Extract the [x, y] coordinate from the center of the cell holding the provided text.  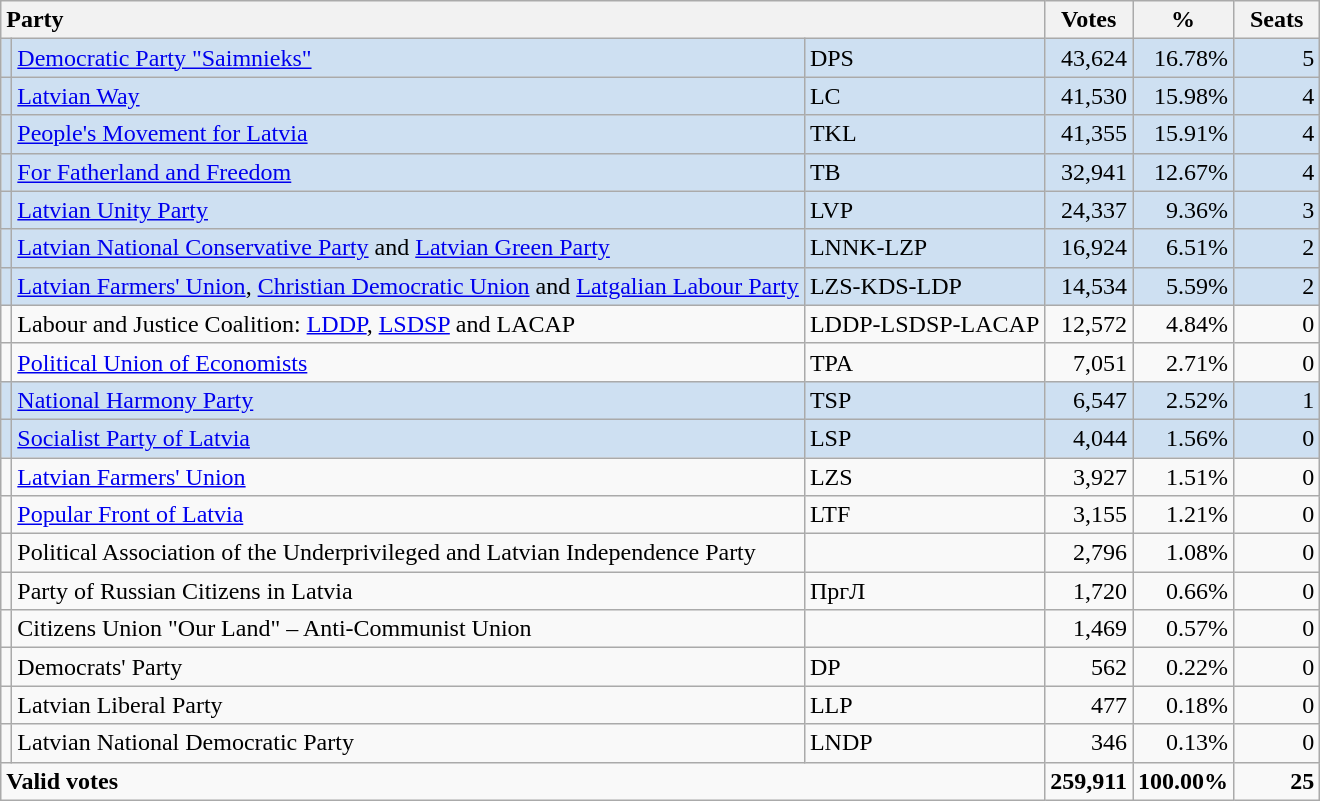
477 [1089, 705]
Democrats' Party [408, 667]
6,547 [1089, 400]
TKL [924, 134]
Votes [1089, 20]
1,469 [1089, 629]
15.91% [1184, 134]
41,530 [1089, 96]
12.67% [1184, 172]
0.57% [1184, 629]
Latvian Liberal Party [408, 705]
0.18% [1184, 705]
ПргЛ [924, 591]
1 [1277, 400]
People's Movement for Latvia [408, 134]
Popular Front of Latvia [408, 515]
Latvian National Democratic Party [408, 743]
Latvian National Conservative Party and Latvian Green Party [408, 248]
3 [1277, 210]
DP [924, 667]
1.56% [1184, 438]
2.52% [1184, 400]
5 [1277, 58]
Socialist Party of Latvia [408, 438]
LC [924, 96]
LNNK-LZP [924, 248]
32,941 [1089, 172]
% [1184, 20]
562 [1089, 667]
15.98% [1184, 96]
3,927 [1089, 477]
Latvian Farmers' Union [408, 477]
Valid votes [523, 781]
LZS-KDS-LDP [924, 286]
259,911 [1089, 781]
41,355 [1089, 134]
1,720 [1089, 591]
25 [1277, 781]
TB [924, 172]
LSP [924, 438]
100.00% [1184, 781]
0.13% [1184, 743]
TPA [924, 362]
12,572 [1089, 324]
DPS [924, 58]
2,796 [1089, 553]
3,155 [1089, 515]
Seats [1277, 20]
For Fatherland and Freedom [408, 172]
Latvian Farmers' Union, Christian Democratic Union and Latgalian Labour Party [408, 286]
National Harmony Party [408, 400]
Citizens Union "Our Land" – Anti-Communist Union [408, 629]
LZS [924, 477]
LNDP [924, 743]
16.78% [1184, 58]
16,924 [1089, 248]
6.51% [1184, 248]
9.36% [1184, 210]
346 [1089, 743]
LTF [924, 515]
TSP [924, 400]
24,337 [1089, 210]
Party [523, 20]
Political Association of the Underprivileged and Latvian Independence Party [408, 553]
4.84% [1184, 324]
2.71% [1184, 362]
1.21% [1184, 515]
Democratic Party "Saimnieks" [408, 58]
0.66% [1184, 591]
14,534 [1089, 286]
43,624 [1089, 58]
5.59% [1184, 286]
LLP [924, 705]
Latvian Unity Party [408, 210]
1.51% [1184, 477]
1.08% [1184, 553]
LDDP-LSDSP-LACAP [924, 324]
Political Union of Economists [408, 362]
LVP [924, 210]
4,044 [1089, 438]
0.22% [1184, 667]
Latvian Way [408, 96]
Party of Russian Citizens in Latvia [408, 591]
7,051 [1089, 362]
Labour and Justice Coalition: LDDP, LSDSP and LACAP [408, 324]
